Return the [X, Y] coordinate for the center point of the cell that contains the specified text.  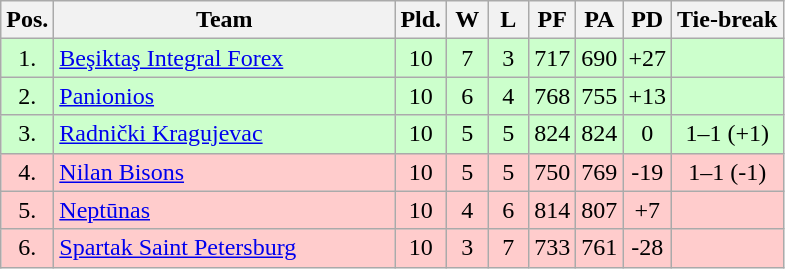
Nilan Bisons [224, 172]
1–1 (+1) [727, 134]
Panionios [224, 96]
+13 [648, 96]
Tie-break [727, 20]
Radnički Kragujevac [224, 134]
PD [648, 20]
-19 [648, 172]
1–1 (-1) [727, 172]
769 [600, 172]
717 [552, 58]
3. [28, 134]
Neptūnas [224, 210]
+7 [648, 210]
PA [600, 20]
Pld. [421, 20]
814 [552, 210]
L [508, 20]
PF [552, 20]
Beşiktaş Integral Forex [224, 58]
750 [552, 172]
Team [224, 20]
Spartak Saint Petersburg [224, 248]
1. [28, 58]
-28 [648, 248]
6. [28, 248]
768 [552, 96]
0 [648, 134]
761 [600, 248]
4. [28, 172]
690 [600, 58]
Pos. [28, 20]
755 [600, 96]
807 [600, 210]
2. [28, 96]
5. [28, 210]
W [468, 20]
+27 [648, 58]
733 [552, 248]
